Provide the [X, Y] coordinate of the cell's center where the given text is located.  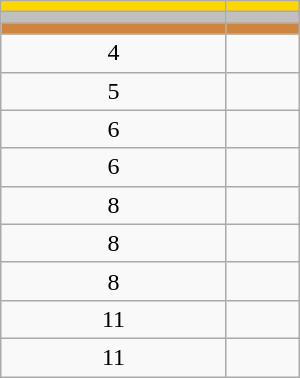
5 [114, 91]
4 [114, 53]
